Detect which cell encompasses the target text, then output its (x, y) center coordinate. 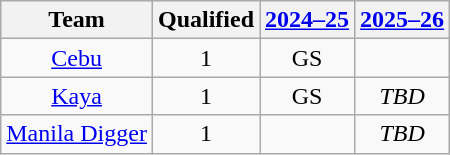
Cebu (77, 58)
2025–26 (402, 20)
Qualified (206, 20)
Team (77, 20)
2024–25 (308, 20)
Kaya (77, 96)
Manila Digger (77, 134)
